Output the [X, Y] coordinate of the center of the cell containing the given text.  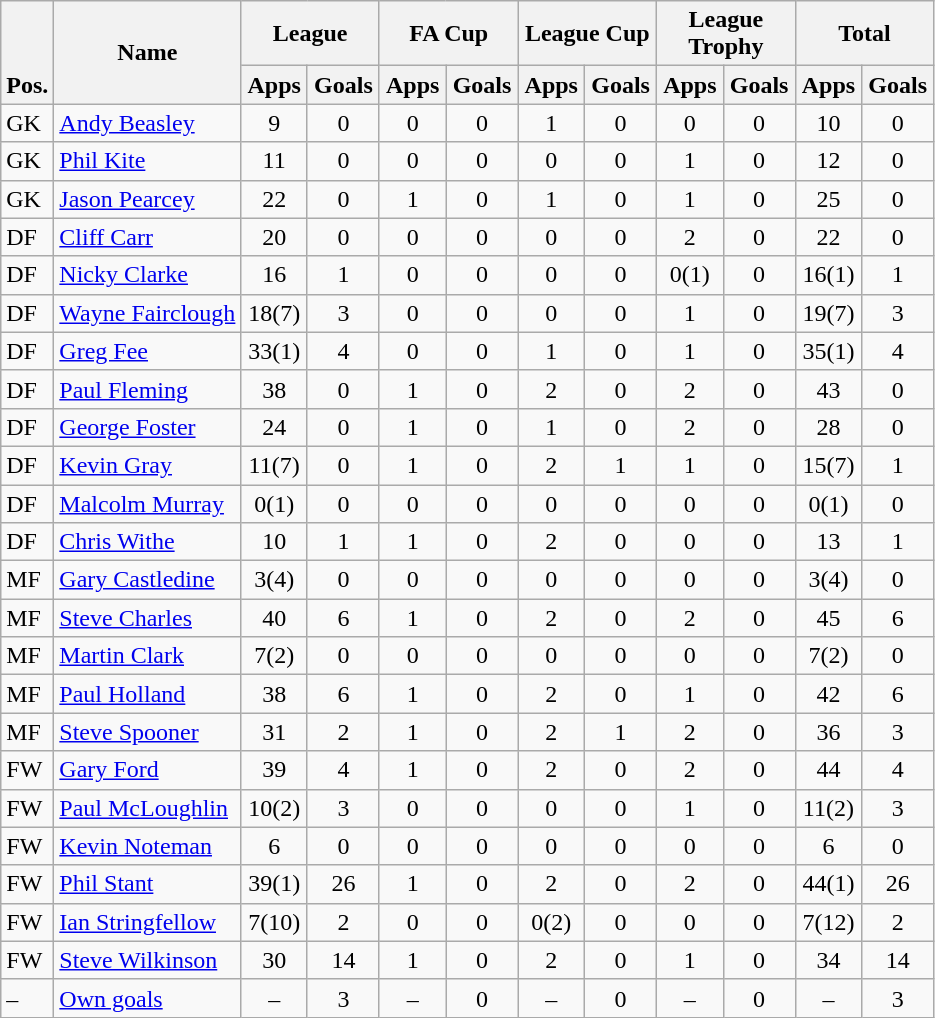
24 [274, 427]
33(1) [274, 351]
Gary Ford [148, 770]
Kevin Gray [148, 465]
Steve Spooner [148, 732]
Phil Kite [148, 161]
Martin Clark [148, 656]
11 [274, 161]
Kevin Noteman [148, 846]
20 [274, 237]
Paul Fleming [148, 389]
FA Cup [448, 34]
11(2) [828, 808]
Gary Castledine [148, 580]
39(1) [274, 884]
Cliff Carr [148, 237]
11(7) [274, 465]
10(2) [274, 808]
45 [828, 618]
League Trophy [726, 34]
34 [828, 960]
Greg Fee [148, 351]
15(7) [828, 465]
44 [828, 770]
Chris Withe [148, 542]
Phil Stant [148, 884]
35(1) [828, 351]
George Foster [148, 427]
Nicky Clarke [148, 275]
Own goals [148, 998]
30 [274, 960]
0(2) [552, 922]
Paul Holland [148, 694]
Paul McLoughlin [148, 808]
Steve Charles [148, 618]
Jason Pearcey [148, 199]
18(7) [274, 313]
7(12) [828, 922]
25 [828, 199]
Ian Stringfellow [148, 922]
League Cup [588, 34]
16(1) [828, 275]
16 [274, 275]
39 [274, 770]
42 [828, 694]
Name [148, 52]
League [310, 34]
12 [828, 161]
Andy Beasley [148, 123]
Wayne Fairclough [148, 313]
36 [828, 732]
Steve Wilkinson [148, 960]
9 [274, 123]
43 [828, 389]
7(10) [274, 922]
19(7) [828, 313]
Malcolm Murray [148, 503]
13 [828, 542]
44(1) [828, 884]
Total [864, 34]
40 [274, 618]
28 [828, 427]
31 [274, 732]
Pos. [28, 52]
